From the cell containing the given text, extract its center point as [x, y] coordinate. 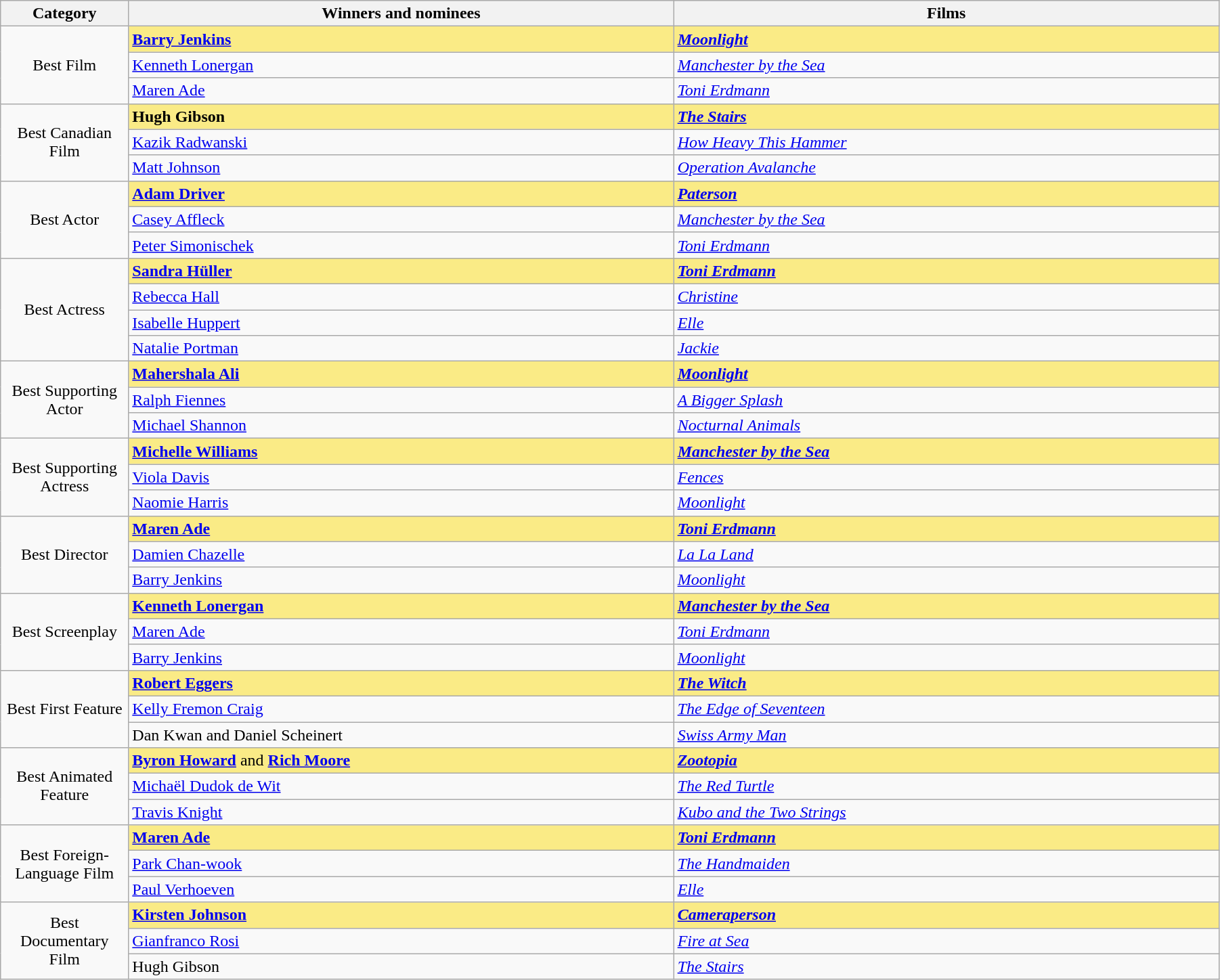
Ralph Fiennes [401, 400]
La La Land [946, 554]
Peter Simonischek [401, 245]
Best Supporting Actor [65, 400]
Michaël Dudok de Wit [401, 786]
Fences [946, 477]
Fire at Sea [946, 941]
Michael Shannon [401, 426]
Damien Chazelle [401, 554]
Byron Howard and Rich Moore [401, 761]
Matt Johnson [401, 168]
How Heavy This Hammer [946, 142]
Swiss Army Man [946, 734]
The Handmaiden [946, 864]
Isabelle Huppert [401, 323]
Paul Verhoeven [401, 889]
Nocturnal Animals [946, 426]
Kelly Fremon Craig [401, 709]
Best Director [65, 554]
Best Foreign-Language Film [65, 864]
Kubo and the Two Strings [946, 812]
Gianfranco Rosi [401, 941]
Best First Feature [65, 709]
The Edge of Seventeen [946, 709]
Viola Davis [401, 477]
Adam Driver [401, 194]
Natalie Portman [401, 349]
The Witch [946, 683]
Dan Kwan and Daniel Scheinert [401, 734]
Travis Knight [401, 812]
Robert Eggers [401, 683]
The Red Turtle [946, 786]
Michelle Williams [401, 451]
A Bigger Splash [946, 400]
Kirsten Johnson [401, 915]
Best Film [65, 65]
Winners and nominees [401, 14]
Zootopia [946, 761]
Rebecca Hall [401, 296]
Best Actor [65, 219]
Best Screenplay [65, 631]
Casey Affleck [401, 219]
Best Actress [65, 309]
Films [946, 14]
Category [65, 14]
Christine [946, 296]
Best Supporting Actress [65, 477]
Best Canadian Film [65, 142]
Park Chan-wook [401, 864]
Jackie [946, 349]
Sandra Hüller [401, 271]
Naomie Harris [401, 503]
Kazik Radwanski [401, 142]
Best Animated Feature [65, 786]
Paterson [946, 194]
Mahershala Ali [401, 374]
Operation Avalanche [946, 168]
Cameraperson [946, 915]
Best Documentary Film [65, 941]
